Scan for the cell matching the given text and deliver its (x, y) coordinate at center. 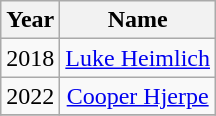
Year (30, 20)
2022 (30, 96)
Luke Heimlich (138, 58)
Cooper Hjerpe (138, 96)
Name (138, 20)
2018 (30, 58)
